Scan for the cell matching the given text and deliver its (X, Y) coordinate at center. 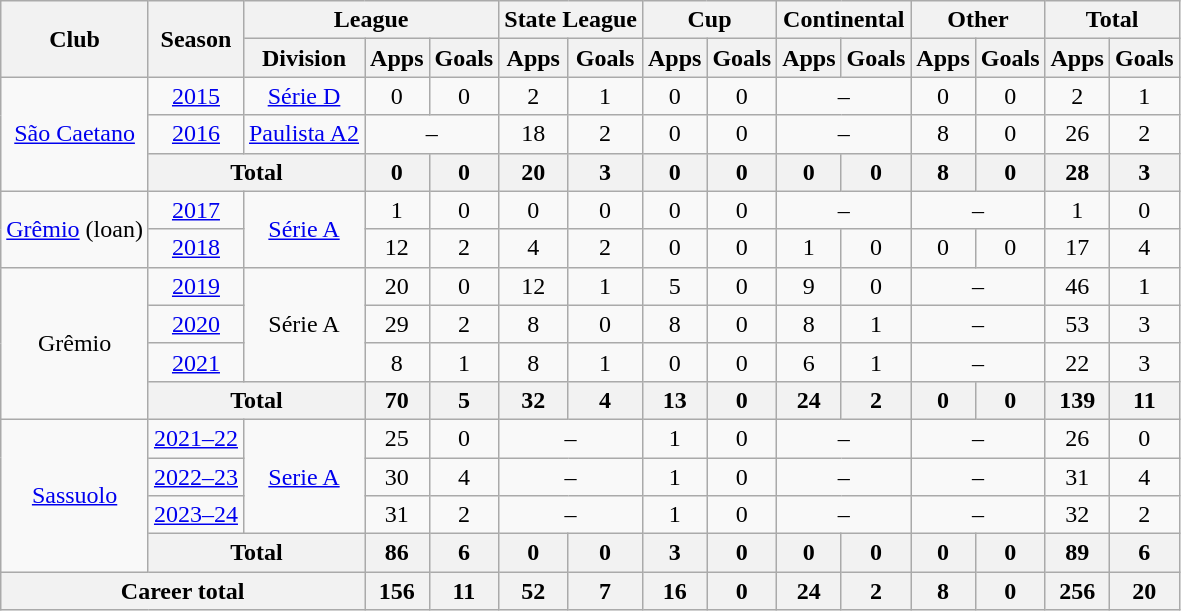
Sassuolo (75, 495)
Career total (183, 591)
89 (1077, 553)
70 (397, 400)
League (370, 20)
9 (809, 286)
2022–23 (196, 477)
2021 (196, 362)
State League (571, 20)
86 (397, 553)
139 (1077, 400)
Grêmio (loan) (75, 229)
25 (397, 438)
2023–24 (196, 515)
156 (397, 591)
53 (1077, 324)
30 (397, 477)
Continental (844, 20)
Season (196, 39)
22 (1077, 362)
16 (674, 591)
13 (674, 400)
Serie A (304, 476)
2021–22 (196, 438)
256 (1077, 591)
2019 (196, 286)
2018 (196, 248)
Cup (709, 20)
Série D (304, 96)
Grêmio (75, 343)
2015 (196, 96)
17 (1077, 248)
2016 (196, 134)
Division (304, 58)
52 (534, 591)
Paulista A2 (304, 134)
46 (1077, 286)
Other (978, 20)
2017 (196, 210)
29 (397, 324)
28 (1077, 172)
7 (606, 591)
2020 (196, 324)
18 (534, 134)
Club (75, 39)
São Caetano (75, 134)
